Extract the (X, Y) coordinate from the center of the cell holding the provided text.  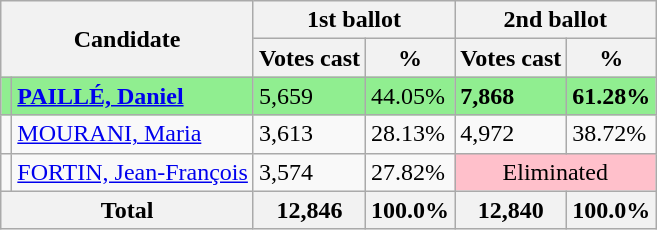
PAILLÉ, Daniel (133, 96)
Candidate (128, 39)
5,659 (309, 96)
3,613 (309, 134)
12,840 (511, 210)
38.72% (612, 134)
2nd ballot (556, 20)
27.82% (410, 172)
FORTIN, Jean-François (133, 172)
1st ballot (354, 20)
7,868 (511, 96)
3,574 (309, 172)
44.05% (410, 96)
MOURANI, Maria (133, 134)
4,972 (511, 134)
Eliminated (556, 172)
12,846 (309, 210)
61.28% (612, 96)
28.13% (410, 134)
Total (128, 210)
